Extract the (x, y) coordinate from the center of the cell holding the provided text.  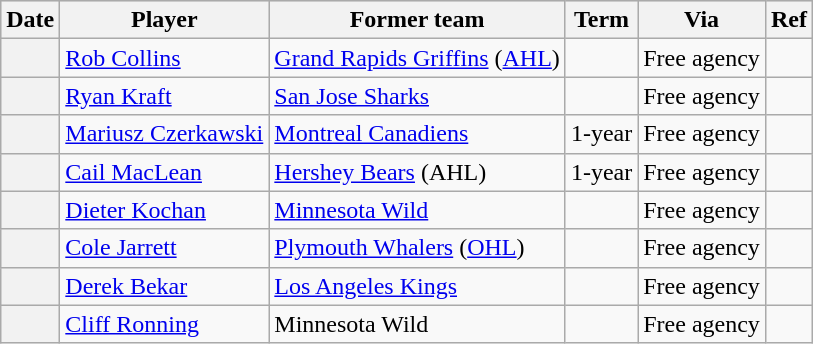
Ryan Kraft (164, 96)
Term (601, 20)
Mariusz Czerkawski (164, 134)
Plymouth Whalers (OHL) (418, 248)
Dieter Kochan (164, 210)
Los Angeles Kings (418, 286)
Rob Collins (164, 58)
Cole Jarrett (164, 248)
Cail MacLean (164, 172)
Ref (788, 20)
Former team (418, 20)
Montreal Canadiens (418, 134)
Grand Rapids Griffins (AHL) (418, 58)
Date (30, 20)
Cliff Ronning (164, 324)
Player (164, 20)
Derek Bekar (164, 286)
Hershey Bears (AHL) (418, 172)
San Jose Sharks (418, 96)
Via (702, 20)
